Return the [X, Y] coordinate for the center point of the cell that contains the specified text.  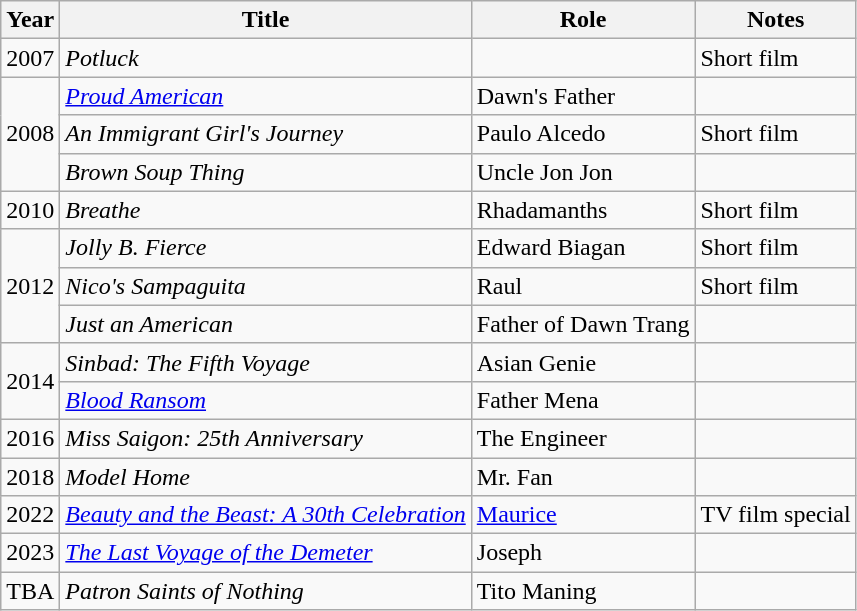
Rhadamanths [583, 210]
TBA [30, 591]
Beauty and the Beast: A 30th Celebration [266, 515]
The Last Voyage of the Demeter [266, 553]
Potluck [266, 58]
Jolly B. Fierce [266, 248]
2016 [30, 438]
Notes [776, 20]
Edward Biagan [583, 248]
TV film special [776, 515]
Joseph [583, 553]
Year [30, 20]
Raul [583, 286]
Dawn's Father [583, 96]
Uncle Jon Jon [583, 172]
Just an American [266, 324]
Breathe [266, 210]
2008 [30, 134]
2014 [30, 381]
The Engineer [583, 438]
Father Mena [583, 400]
2010 [30, 210]
Proud American [266, 96]
An Immigrant Girl's Journey [266, 134]
2023 [30, 553]
Model Home [266, 477]
Sinbad: The Fifth Voyage [266, 362]
Nico's Sampaguita [266, 286]
Mr. Fan [583, 477]
2007 [30, 58]
Paulo Alcedo [583, 134]
Miss Saigon: 25th Anniversary [266, 438]
Maurice [583, 515]
Brown Soup Thing [266, 172]
Role [583, 20]
Blood Ransom [266, 400]
2022 [30, 515]
Father of Dawn Trang [583, 324]
Asian Genie [583, 362]
2018 [30, 477]
Patron Saints of Nothing [266, 591]
Title [266, 20]
Tito Maning [583, 591]
2012 [30, 286]
